Scan for the cell matching the given text and deliver its [X, Y] coordinate at center. 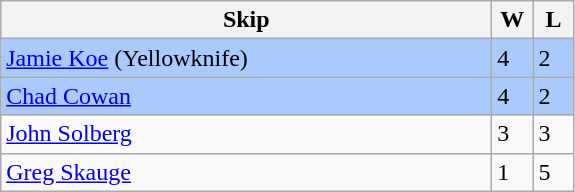
1 [512, 172]
Skip [246, 20]
Greg Skauge [246, 172]
W [512, 20]
5 [554, 172]
L [554, 20]
John Solberg [246, 134]
Chad Cowan [246, 96]
Jamie Koe (Yellowknife) [246, 58]
